Determine the [x, y] coordinate at the center of the cell enclosing the given text.  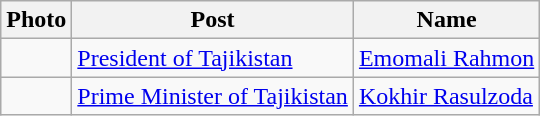
President of Tajikistan [213, 58]
Name [446, 20]
Emomali Rahmon [446, 58]
Photo [36, 20]
Post [213, 20]
Kokhir Rasulzoda [446, 96]
Prime Minister of Tajikistan [213, 96]
